Provide the [x, y] coordinate of the cell's center where the given text is located.  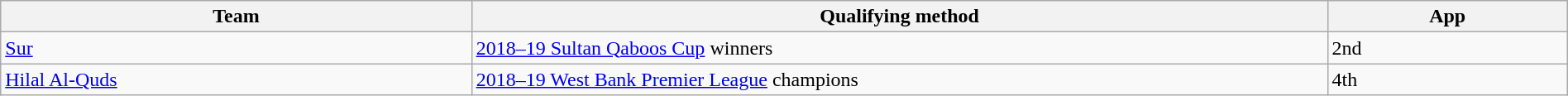
2nd [1447, 48]
Team [237, 17]
Hilal Al-Quds [237, 79]
2018–19 West Bank Premier League champions [900, 79]
Qualifying method [900, 17]
App [1447, 17]
4th [1447, 79]
Sur [237, 48]
2018–19 Sultan Qaboos Cup winners [900, 48]
